Detect which cell encompasses the target text, then output its [x, y] center coordinate. 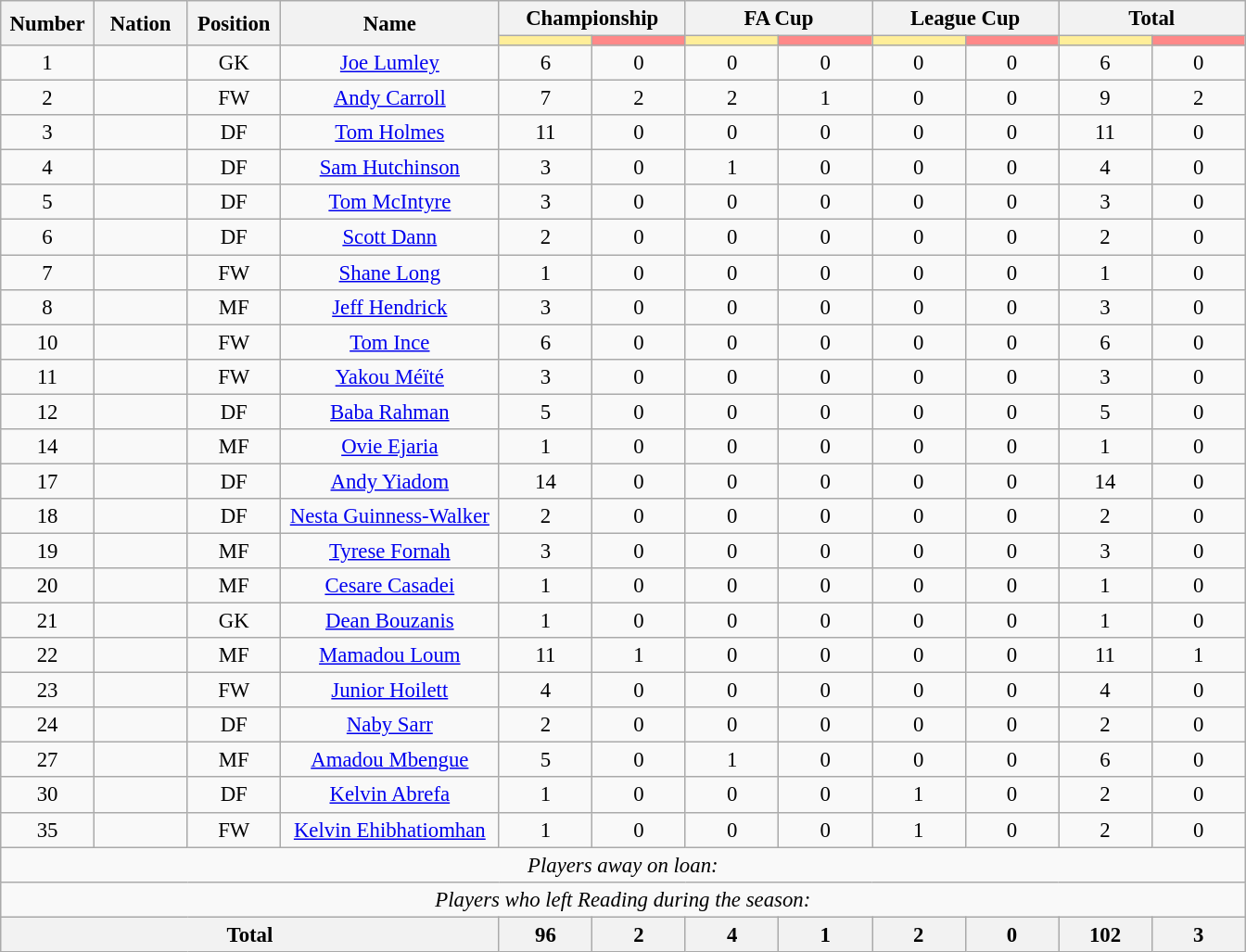
Scott Dann [390, 237]
FA Cup [779, 19]
Ovie Ejaria [390, 447]
102 [1105, 934]
League Cup [964, 19]
Kelvin Abrefa [390, 795]
Naby Sarr [390, 725]
Joe Lumley [390, 63]
Championship [591, 19]
Tyrese Fornah [390, 551]
Kelvin Ehibhatiomhan [390, 830]
Position [234, 23]
8 [48, 307]
24 [48, 725]
20 [48, 586]
Sam Hutchinson [390, 168]
Dean Bouzanis [390, 621]
17 [48, 481]
Jeff Hendrick [390, 307]
10 [48, 342]
Baba Rahman [390, 412]
19 [48, 551]
Name [390, 23]
21 [48, 621]
Cesare Casadei [390, 586]
Number [48, 23]
Yakou Méïté [390, 376]
Shane Long [390, 273]
Nesta Guinness-Walker [390, 516]
Tom McIntyre [390, 203]
35 [48, 830]
Players away on loan: [623, 865]
Mamadou Loum [390, 655]
96 [545, 934]
9 [1105, 98]
27 [48, 760]
23 [48, 691]
22 [48, 655]
18 [48, 516]
12 [48, 412]
Junior Hoilett [390, 691]
Andy Yiadom [390, 481]
Tom Ince [390, 342]
Andy Carroll [390, 98]
Nation [141, 23]
30 [48, 795]
Tom Holmes [390, 133]
Amadou Mbengue [390, 760]
Players who left Reading during the season: [623, 899]
